From the cell containing the given text, extract its center point as (x, y) coordinate. 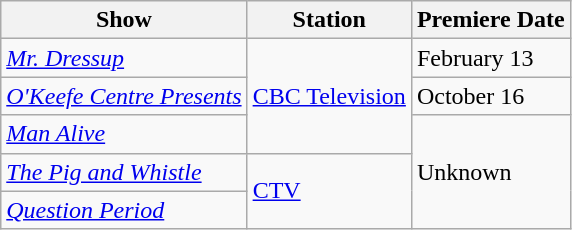
CTV (329, 191)
CBC Television (329, 96)
Mr. Dressup (124, 58)
February 13 (490, 58)
Unknown (490, 172)
October 16 (490, 96)
Premiere Date (490, 20)
Station (329, 20)
Question Period (124, 210)
Show (124, 20)
O'Keefe Centre Presents (124, 96)
Man Alive (124, 134)
The Pig and Whistle (124, 172)
